Pinpoint the cell where the given text exists, returning its (x, y) midpoint coordinate. 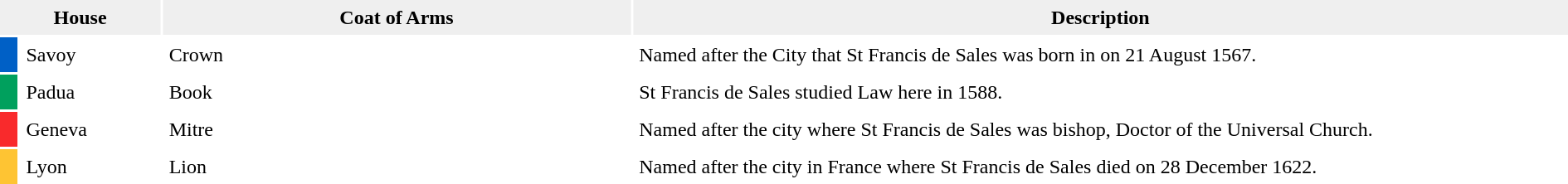
Lion (397, 167)
Coat of Arms (397, 17)
Named after the city in France where St Francis de Sales died on 28 December 1622. (1100, 167)
Mitre (397, 129)
House (80, 17)
Description (1100, 17)
Named after the city where St Francis de Sales was bishop, Doctor of the Universal Church. (1100, 129)
Crown (397, 55)
Savoy (90, 55)
Geneva (90, 129)
Padua (90, 92)
Book (397, 92)
Named after the City that St Francis de Sales was born in on 21 August 1567. (1100, 55)
Lyon (90, 167)
St Francis de Sales studied Law here in 1588. (1100, 92)
